Locate the cell with the specified text and output its (X, Y) center coordinate. 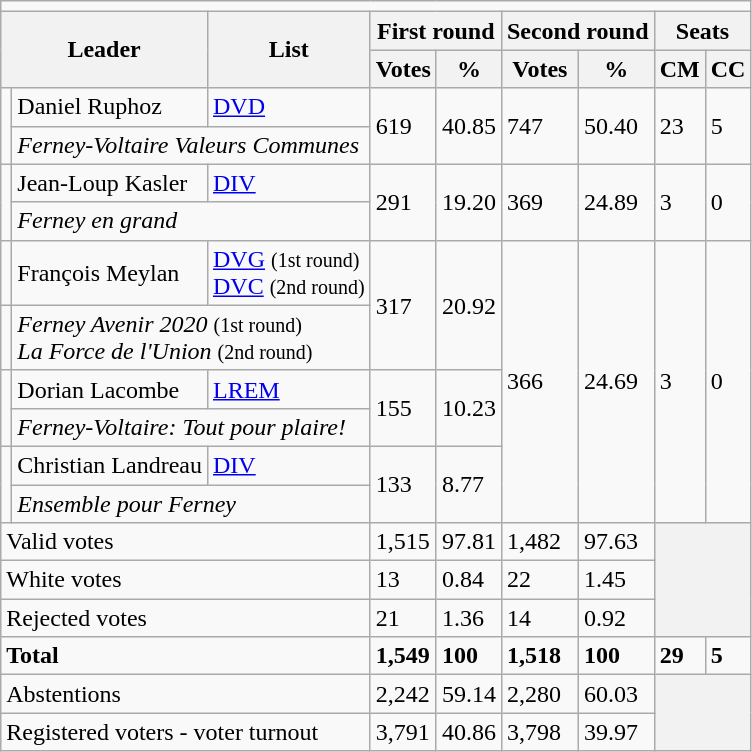
13 (403, 580)
3,791 (403, 732)
97.63 (616, 542)
97.81 (468, 542)
1.45 (616, 580)
50.40 (616, 126)
Daniel Ruphoz (110, 107)
Ferney Avenir 2020 (1st round)La Force de l'Union (2nd round) (191, 338)
LREM (288, 389)
Ensemble pour Ferney (191, 503)
0.92 (616, 618)
29 (680, 656)
40.85 (468, 126)
François Meylan (110, 272)
3,798 (540, 732)
60.03 (616, 694)
0.84 (468, 580)
Rejected votes (186, 618)
24.89 (616, 202)
1,549 (403, 656)
List (288, 50)
20.92 (468, 305)
Seats (702, 31)
10.23 (468, 408)
Ferney-Voltaire: Tout pour plaire! (191, 427)
Jean-Loup Kasler (110, 183)
23 (680, 126)
133 (403, 484)
317 (403, 305)
CC (728, 69)
1.36 (468, 618)
619 (403, 126)
CM (680, 69)
Christian Landreau (110, 465)
White votes (186, 580)
14 (540, 618)
24.69 (616, 381)
19.20 (468, 202)
155 (403, 408)
1,482 (540, 542)
Leader (104, 50)
22 (540, 580)
59.14 (468, 694)
2,280 (540, 694)
747 (540, 126)
39.97 (616, 732)
369 (540, 202)
Registered voters - voter turnout (186, 732)
Abstentions (186, 694)
366 (540, 381)
Dorian Lacombe (110, 389)
2,242 (403, 694)
Valid votes (186, 542)
1,515 (403, 542)
Second round (578, 31)
8.77 (468, 484)
1,518 (540, 656)
First round (436, 31)
Ferney-Voltaire Valeurs Communes (191, 145)
DVG (1st round)DVC (2nd round) (288, 272)
DVD (288, 107)
Ferney en grand (191, 221)
Total (186, 656)
40.86 (468, 732)
21 (403, 618)
291 (403, 202)
